Scan for the cell matching the given text and deliver its (X, Y) coordinate at center. 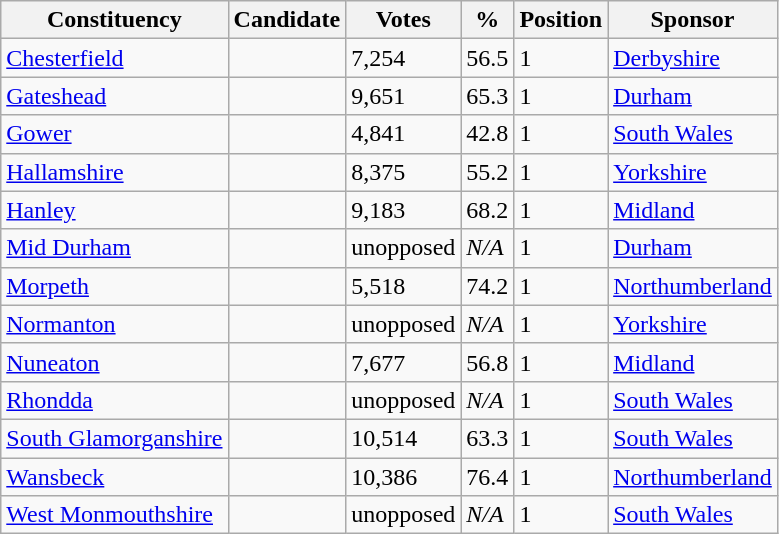
West Monmouthshire (114, 515)
Hallamshire (114, 172)
Wansbeck (114, 477)
42.8 (488, 134)
Gower (114, 134)
9,651 (404, 96)
Chesterfield (114, 58)
Gateshead (114, 96)
Nuneaton (114, 362)
9,183 (404, 210)
55.2 (488, 172)
Rhondda (114, 400)
8,375 (404, 172)
7,677 (404, 362)
Derbyshire (693, 58)
7,254 (404, 58)
5,518 (404, 286)
10,514 (404, 438)
% (488, 20)
56.8 (488, 362)
56.5 (488, 58)
Votes (404, 20)
68.2 (488, 210)
Mid Durham (114, 248)
4,841 (404, 134)
Morpeth (114, 286)
65.3 (488, 96)
Position (561, 20)
63.3 (488, 438)
10,386 (404, 477)
Normanton (114, 324)
South Glamorganshire (114, 438)
Candidate (287, 20)
76.4 (488, 477)
Constituency (114, 20)
Hanley (114, 210)
Sponsor (693, 20)
74.2 (488, 286)
